Locate the cell with the specified text and output its [X, Y] center coordinate. 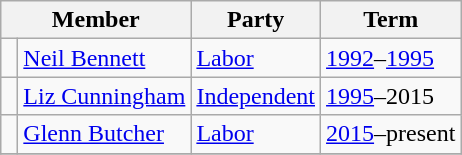
1995–2015 [391, 96]
Liz Cunningham [104, 96]
2015–present [391, 134]
Member [96, 20]
Glenn Butcher [104, 134]
Term [391, 20]
Party [256, 20]
1992–1995 [391, 58]
Independent [256, 96]
Neil Bennett [104, 58]
